Provide the (X, Y) coordinate of the cell's center where the given text is located.  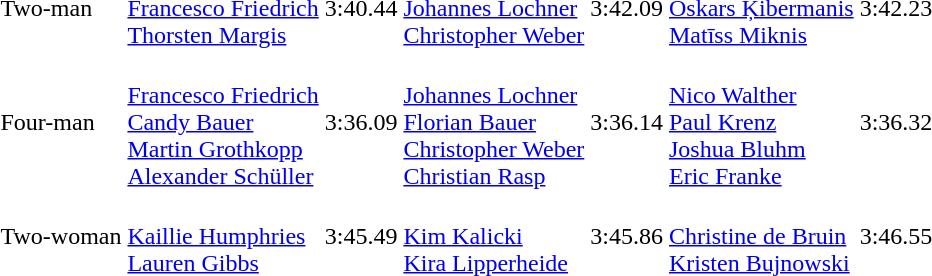
3:36.09 (361, 122)
3:36.14 (627, 122)
Francesco FriedrichCandy BauerMartin GrothkoppAlexander Schüller (223, 122)
Johannes LochnerFlorian BauerChristopher WeberChristian Rasp (494, 122)
Nico WaltherPaul KrenzJoshua BluhmEric Franke (762, 122)
